From the cell containing the given text, extract its center point as [X, Y] coordinate. 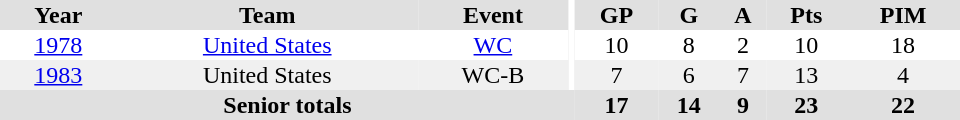
Team [268, 15]
9 [744, 105]
PIM [903, 15]
4 [903, 75]
WC [493, 45]
Senior totals [288, 105]
Pts [806, 15]
Event [493, 15]
GP [616, 15]
Year [58, 15]
6 [689, 75]
23 [806, 105]
WC-B [493, 75]
G [689, 15]
1978 [58, 45]
17 [616, 105]
14 [689, 105]
8 [689, 45]
1983 [58, 75]
2 [744, 45]
18 [903, 45]
22 [903, 105]
13 [806, 75]
A [744, 15]
